Provide the (X, Y) coordinate of the cell's center where the given text is located.  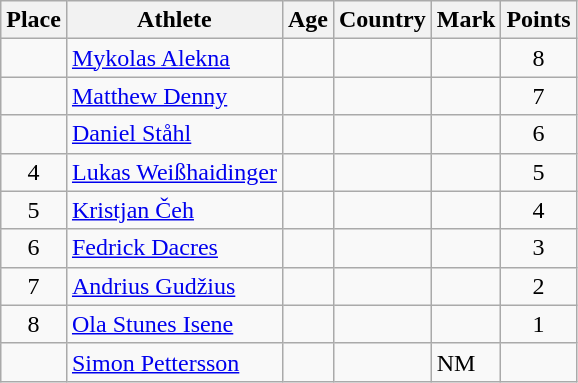
Points (538, 20)
Ola Stunes Isene (174, 324)
1 (538, 324)
Country (382, 20)
3 (538, 248)
Place (34, 20)
Athlete (174, 20)
Daniel Ståhl (174, 134)
Mykolas Alekna (174, 58)
Fedrick Dacres (174, 248)
Kristjan Čeh (174, 210)
Lukas Weißhaidinger (174, 172)
Matthew Denny (174, 96)
2 (538, 286)
Andrius Gudžius (174, 286)
Mark (466, 20)
Simon Pettersson (174, 362)
NM (466, 362)
Age (308, 20)
